Identify which cell holds the provided text, then report its [X, Y] central coordinate. 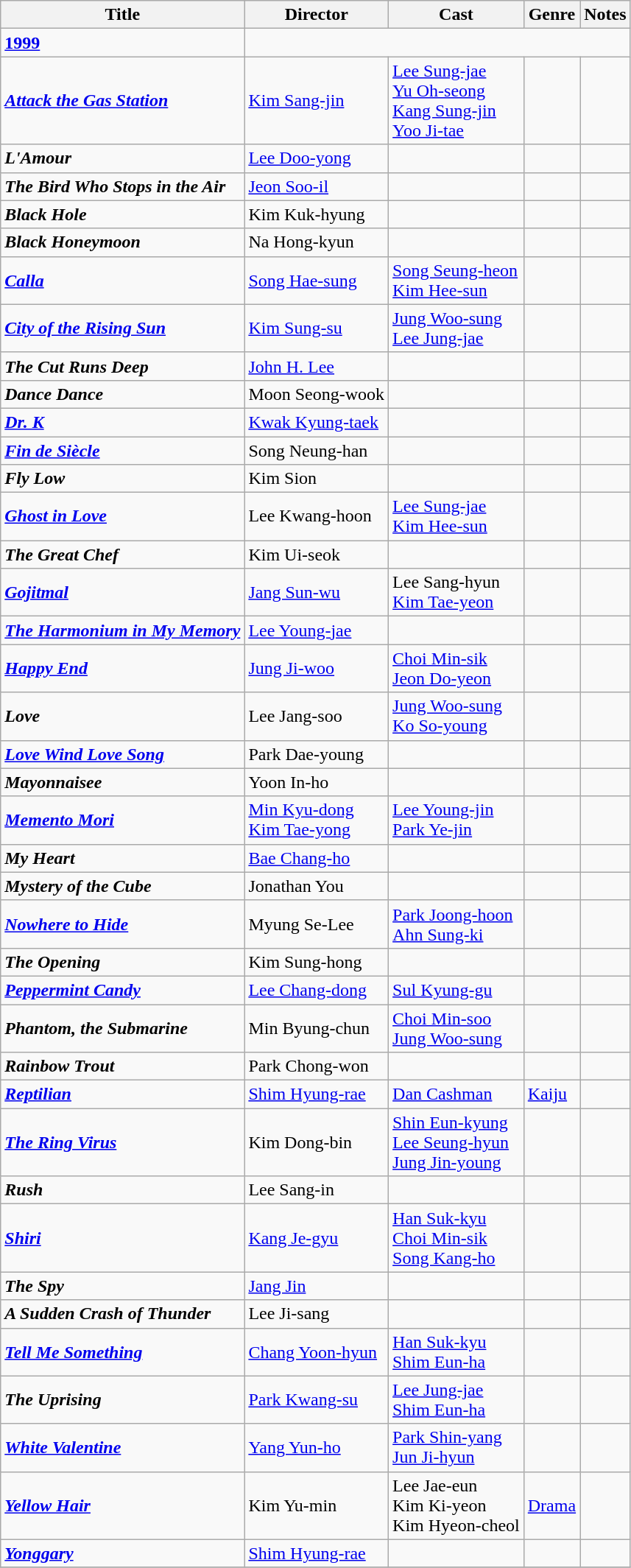
Lee Jang-soo [317, 716]
Genre [551, 15]
Reptilian [122, 1094]
A Sudden Crash of Thunder [122, 1314]
The Cut Runs Deep [122, 366]
Dance Dance [122, 394]
Dr. K [122, 422]
Choi Min-sikJeon Do-yeon [456, 669]
Min Byung-chun [317, 1028]
Kaiju [551, 1094]
Shiri [122, 1238]
Peppermint Candy [122, 990]
Han Suk-kyuShim Eun-ha [456, 1352]
Nowhere to Hide [122, 924]
Director [317, 15]
Tell Me Something [122, 1352]
Mayonnaisee [122, 782]
L'Amour [122, 158]
City of the Rising Sun [122, 328]
Memento Mori [122, 820]
Kwak Kyung-taek [317, 422]
Jang Jin [317, 1286]
Kim Sung-hong [317, 962]
Park Kwang-su [317, 1399]
Shin Eun-kyungLee Seung-hyunJung Jin-young [456, 1142]
Attack the Gas Station [122, 100]
Park Dae-young [317, 754]
Lee Sang-hyunKim Tae-yeon [456, 592]
Jung Woo-sungLee Jung-jae [456, 328]
Park Shin-yangJun Ji-hyun [456, 1448]
1999 [122, 43]
Mystery of the Cube [122, 886]
Yang Yun-ho [317, 1448]
Phantom, the Submarine [122, 1028]
Black Honeymoon [122, 242]
Yoon In-ho [317, 782]
Kim Sion [317, 479]
Rush [122, 1190]
The Opening [122, 962]
Lee Kwang-hoon [317, 517]
The Spy [122, 1286]
Lee Jae-eunKim Ki-yeonKim Hyeon-cheol [456, 1505]
Jang Sun-wu [317, 592]
Sul Kyung-gu [456, 990]
The Great Chef [122, 555]
Lee Young-jae [317, 630]
Bae Chang-ho [317, 858]
Drama [551, 1505]
Park Joong-hoonAhn Sung-ki [456, 924]
Rainbow Trout [122, 1066]
Lee Young-jinPark Ye-jin [456, 820]
Park Chong-won [317, 1066]
Lee Chang-dong [317, 990]
Lee Doo-yong [317, 158]
Yellow Hair [122, 1505]
Yonggary [122, 1553]
Han Suk-kyuChoi Min-sikSong Kang-ho [456, 1238]
Kim Yu-min [317, 1505]
Gojitmal [122, 592]
Lee Sang-in [317, 1190]
Jeon Soo-il [317, 186]
Dan Cashman [456, 1094]
My Heart [122, 858]
Choi Min-sooJung Woo-sung [456, 1028]
Cast [456, 15]
Kim Dong-bin [317, 1142]
John H. Lee [317, 366]
Notes [605, 15]
Lee Jung-jaeShim Eun-ha [456, 1399]
Song Seung-heon Kim Hee-sun [456, 280]
Lee Sung-jaeYu Oh-seongKang Sung-jinYoo Ji-tae [456, 100]
Jonathan You [317, 886]
Song Neung-han [317, 450]
Fin de Siècle [122, 450]
Min Kyu-dongKim Tae-yong [317, 820]
Black Hole [122, 214]
Song Hae-sung [317, 280]
Fly Low [122, 479]
Jung Ji-woo [317, 669]
Kim Sang-jin [317, 100]
The Harmonium in My Memory [122, 630]
Moon Seong-wook [317, 394]
Happy End [122, 669]
Kim Ui-seok [317, 555]
Love Wind Love Song [122, 754]
The Ring Virus [122, 1142]
Kang Je-gyu [317, 1238]
Ghost in Love [122, 517]
Na Hong-kyun [317, 242]
The Bird Who Stops in the Air [122, 186]
Title [122, 15]
Kim Sung-su [317, 328]
Myung Se-Lee [317, 924]
White Valentine [122, 1448]
Chang Yoon-hyun [317, 1352]
Jung Woo-sungKo So-young [456, 716]
Lee Sung-jaeKim Hee-sun [456, 517]
Calla [122, 280]
Lee Ji-sang [317, 1314]
Kim Kuk-hyung [317, 214]
The Uprising [122, 1399]
Love [122, 716]
